Pinpoint the cell where the given text exists, returning its [X, Y] midpoint coordinate. 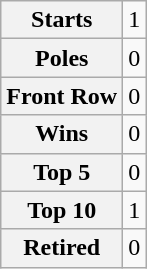
Starts [62, 20]
Top 5 [62, 172]
Front Row [62, 96]
Poles [62, 58]
Wins [62, 134]
Top 10 [62, 210]
Retired [62, 248]
